For the text-containing cell, return its midpoint in (X, Y) coordinate format. 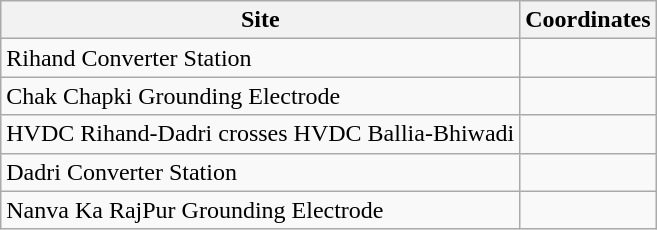
Rihand Converter Station (260, 58)
HVDC Rihand-Dadri crosses HVDC Ballia-Bhiwadi (260, 134)
Site (260, 20)
Nanva Ka RajPur Grounding Electrode (260, 210)
Dadri Converter Station (260, 172)
Coordinates (588, 20)
Chak Chapki Grounding Electrode (260, 96)
